Capture the cell that displays the provided text and extract its (X, Y) central coordinate. 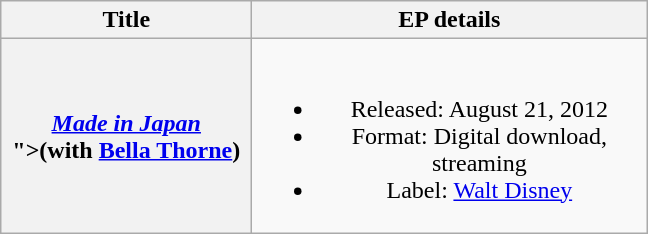
Released: August 21, 2012Format: Digital download, streamingLabel: Walt Disney (450, 136)
Title (126, 20)
Made in Japan">(with Bella Thorne) (126, 136)
EP details (450, 20)
